Locate the cell with the specified text and output its (x, y) center coordinate. 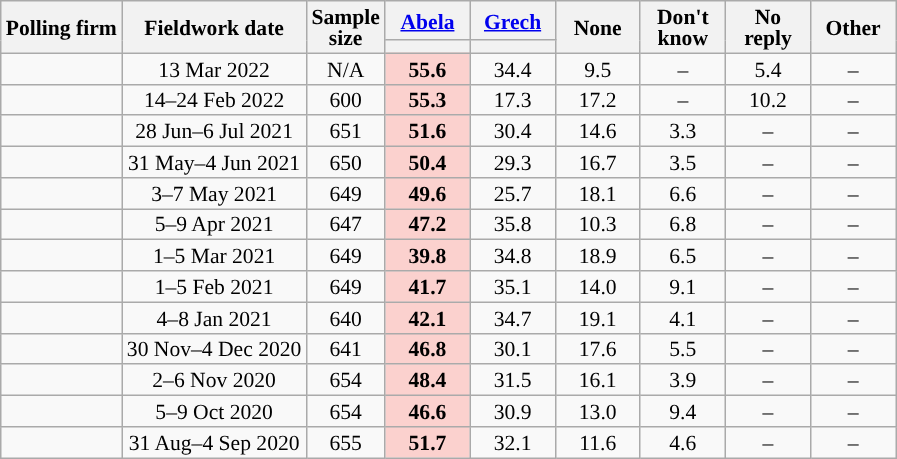
5.4 (768, 68)
651 (345, 132)
14.6 (598, 132)
31 May–4 Jun 2021 (214, 162)
41.7 (428, 286)
34.7 (512, 318)
5–9 Oct 2020 (214, 412)
Polling firm (62, 27)
Don't know (682, 27)
51.6 (428, 132)
30.4 (512, 132)
Fieldwork date (214, 27)
29.3 (512, 162)
42.1 (428, 318)
9.1 (682, 286)
30.9 (512, 412)
10.3 (598, 224)
641 (345, 348)
32.1 (512, 442)
34.8 (512, 256)
655 (345, 442)
6.5 (682, 256)
30.1 (512, 348)
30 Nov–4 Dec 2020 (214, 348)
600 (345, 100)
6.8 (682, 224)
35.8 (512, 224)
3.9 (682, 380)
647 (345, 224)
55.6 (428, 68)
49.6 (428, 194)
16.1 (598, 380)
10.2 (768, 100)
4.1 (682, 318)
Samplesize (345, 27)
Abela (428, 20)
3.3 (682, 132)
4.6 (682, 442)
31.5 (512, 380)
39.8 (428, 256)
Other (854, 27)
16.7 (598, 162)
18.1 (598, 194)
28 Jun–6 Jul 2021 (214, 132)
47.2 (428, 224)
None (598, 27)
Grech (512, 20)
31 Aug–4 Sep 2020 (214, 442)
13.0 (598, 412)
17.3 (512, 100)
11.6 (598, 442)
25.7 (512, 194)
650 (345, 162)
No reply (768, 27)
640 (345, 318)
3.5 (682, 162)
50.4 (428, 162)
46.8 (428, 348)
14.0 (598, 286)
9.5 (598, 68)
17.2 (598, 100)
5.5 (682, 348)
1–5 Feb 2021 (214, 286)
13 Mar 2022 (214, 68)
34.4 (512, 68)
17.6 (598, 348)
19.1 (598, 318)
55.3 (428, 100)
1–5 Mar 2021 (214, 256)
N/A (345, 68)
4–8 Jan 2021 (214, 318)
35.1 (512, 286)
9.4 (682, 412)
51.7 (428, 442)
18.9 (598, 256)
48.4 (428, 380)
46.6 (428, 412)
6.6 (682, 194)
2–6 Nov 2020 (214, 380)
5–9 Apr 2021 (214, 224)
14–24 Feb 2022 (214, 100)
3–7 May 2021 (214, 194)
